Locate the cell with the specified text and output its [X, Y] center coordinate. 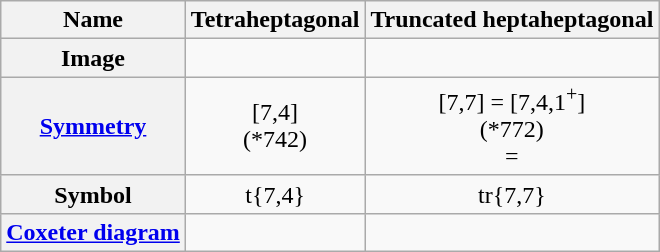
tr{7,7} [512, 194]
Symmetry [94, 126]
Coxeter diagram [94, 232]
Name [94, 20]
Truncated heptaheptagonal [512, 20]
Image [94, 58]
Symbol [94, 194]
[7,7] = [7,4,1+](*772) = [512, 126]
t{7,4} [275, 194]
Tetraheptagonal [275, 20]
[7,4](*742) [275, 126]
